Output the [x, y] coordinate of the center of the cell containing the given text.  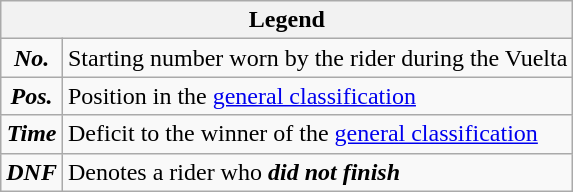
Starting number worn by the rider during the Vuelta [317, 58]
Position in the general classification [317, 96]
Denotes a rider who did not finish [317, 172]
Time [32, 134]
Pos. [32, 96]
Legend [287, 20]
Deficit to the winner of the general classification [317, 134]
No. [32, 58]
DNF [32, 172]
